Pinpoint the cell where the given text exists, returning its [X, Y] midpoint coordinate. 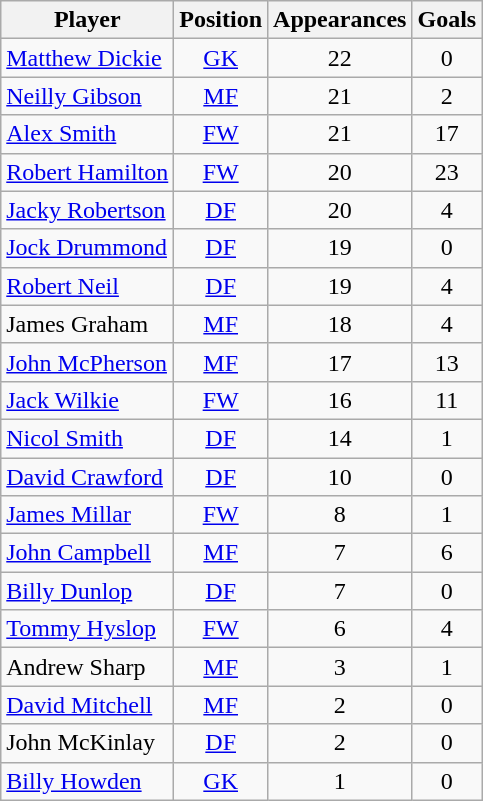
14 [340, 438]
Billy Howden [88, 781]
John Campbell [88, 553]
James Millar [88, 515]
11 [447, 400]
22 [340, 58]
Goals [447, 20]
Alex Smith [88, 134]
18 [340, 324]
Appearances [340, 20]
John McPherson [88, 362]
David Mitchell [88, 705]
Matthew Dickie [88, 58]
Robert Hamilton [88, 172]
16 [340, 400]
8 [340, 515]
James Graham [88, 324]
Billy Dunlop [88, 591]
3 [340, 667]
Position [221, 20]
Robert Neil [88, 286]
Jack Wilkie [88, 400]
Neilly Gibson [88, 96]
Player [88, 20]
23 [447, 172]
13 [447, 362]
Nicol Smith [88, 438]
David Crawford [88, 477]
Jock Drummond [88, 248]
10 [340, 477]
John McKinlay [88, 743]
Jacky Robertson [88, 210]
Andrew Sharp [88, 667]
Tommy Hyslop [88, 629]
